Detect which cell encompasses the target text, then output its (x, y) center coordinate. 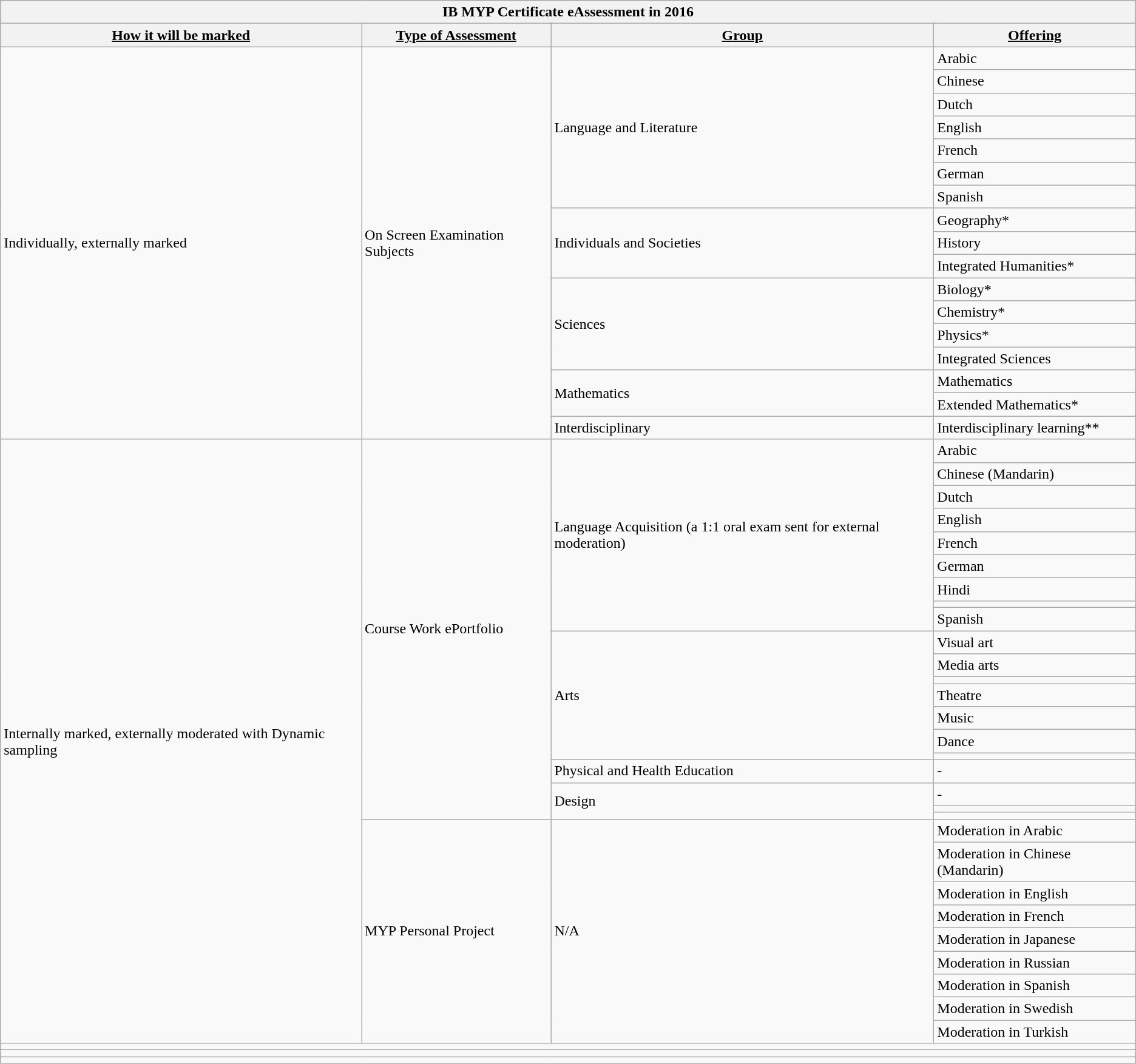
Group (743, 35)
Course Work ePortfolio (456, 629)
Design (743, 801)
MYP Personal Project (456, 931)
Individually, externally marked (181, 243)
Theatre (1035, 695)
History (1035, 243)
Integrated Humanities* (1035, 266)
Dance (1035, 741)
Interdisciplinary learning** (1035, 428)
Internally marked, externally moderated with Dynamic sampling (181, 741)
Offering (1035, 35)
Individuals and Societies (743, 243)
Moderation in Spanish (1035, 986)
Arts (743, 695)
Type of Assessment (456, 35)
Physical and Health Education (743, 771)
Moderation in Arabic (1035, 830)
Moderation in Chinese (Mandarin) (1035, 861)
IB MYP Certificate eAssessment in 2016 (568, 12)
Moderation in Japanese (1035, 939)
Visual art (1035, 642)
Moderation in English (1035, 893)
Interdisciplinary (743, 428)
Integrated Sciences (1035, 359)
Media arts (1035, 665)
Music (1035, 718)
N/A (743, 931)
Chinese (1035, 81)
Moderation in Turkish (1035, 1032)
Language and Literature (743, 127)
Physics* (1035, 335)
Moderation in French (1035, 916)
How it will be marked (181, 35)
Biology* (1035, 289)
Hindi (1035, 589)
Language Acquisition (a 1:1 oral exam sent for external moderation) (743, 535)
Chemistry* (1035, 312)
Extended Mathematics* (1035, 405)
Geography* (1035, 220)
Chinese (Mandarin) (1035, 474)
Moderation in Swedish (1035, 1009)
Sciences (743, 324)
On Screen Examination Subjects (456, 243)
Moderation in Russian (1035, 963)
